Scan for the cell matching the given text and deliver its (X, Y) coordinate at center. 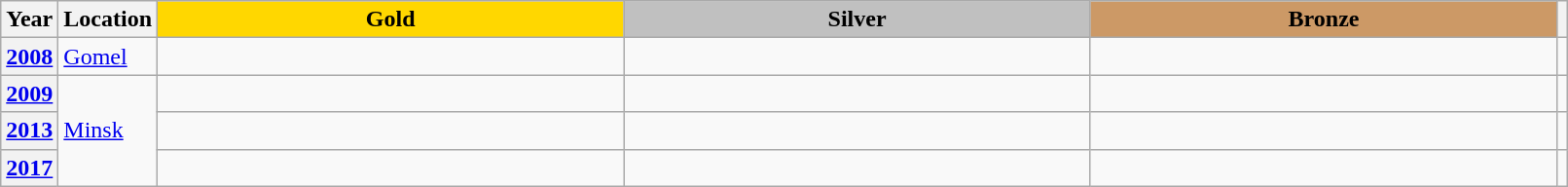
Location (108, 19)
2009 (29, 93)
Year (29, 19)
Gomel (108, 56)
Gold (391, 19)
2008 (29, 56)
Bronze (1324, 19)
2013 (29, 131)
2017 (29, 168)
Minsk (108, 131)
Silver (857, 19)
